Locate the cell with the specified text and output its (X, Y) center coordinate. 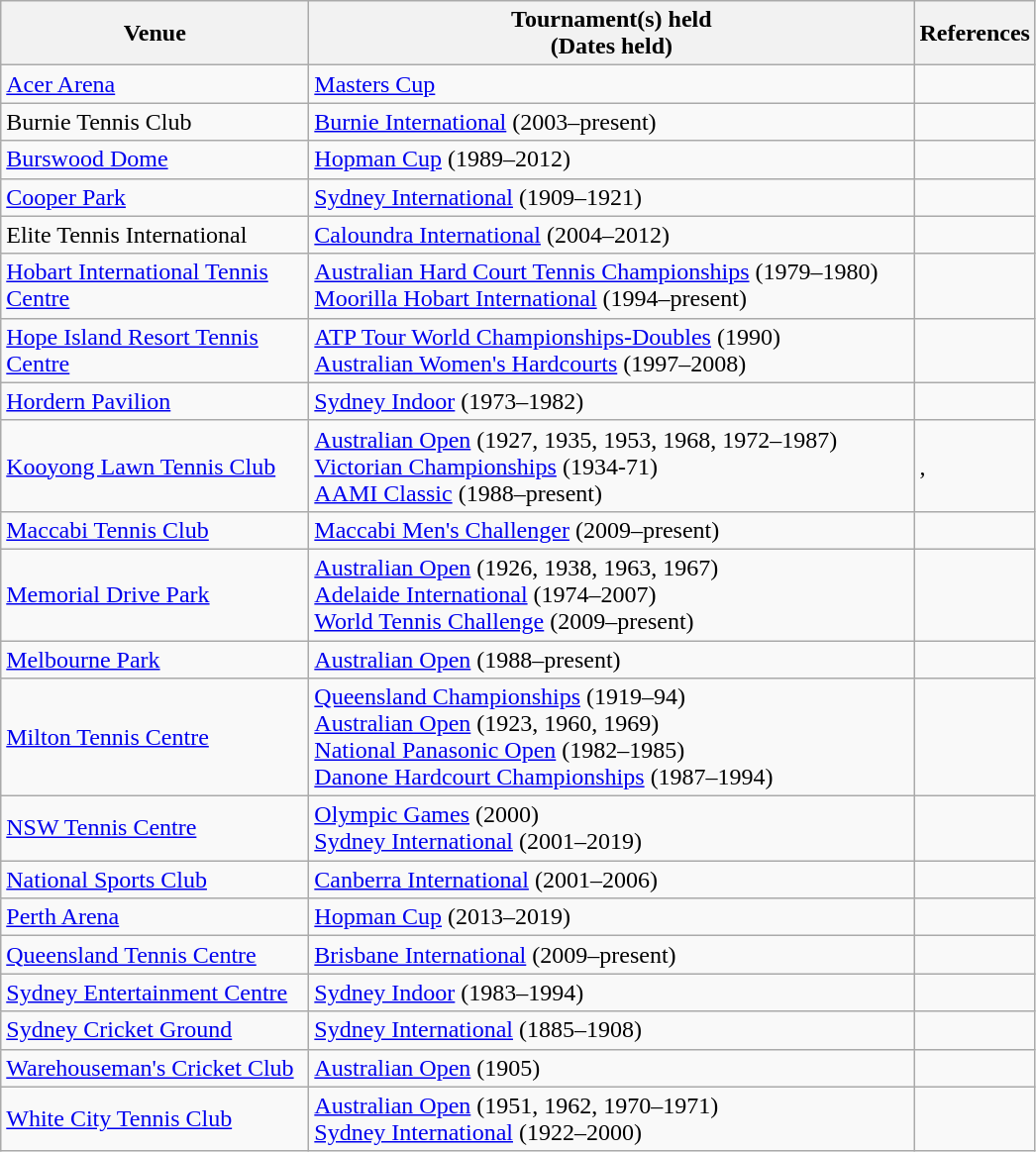
Australian Hard Court Tennis Championships (1979–1980)Moorilla Hobart International (1994–present) (612, 285)
Burswood Dome (155, 159)
Hopman Cup (1989–2012) (612, 159)
Memorial Drive Park (155, 594)
Australian Open (1951, 1962, 1970–1971)Sydney International (1922–2000) (612, 1119)
Olympic Games (2000)Sydney International (2001–2019) (612, 828)
Sydney Indoor (1973–1982) (612, 401)
Hope Island Resort Tennis Centre (155, 351)
Perth Arena (155, 917)
Australian Open (1926, 1938, 1963, 1967)Adelaide International (1974–2007)World Tennis Challenge (2009–present) (612, 594)
Warehouseman's Cricket Club (155, 1068)
Queensland Championships (1919–94) Australian Open (1923, 1960, 1969)National Panasonic Open (1982–1985)Danone Hardcourt Championships (1987–1994) (612, 737)
Burnie Tennis Club (155, 122)
Tournament(s) held(Dates held) (612, 34)
, (975, 466)
Acer Arena (155, 84)
Sydney International (1909–1921) (612, 197)
National Sports Club (155, 880)
Burnie International (2003–present) (612, 122)
Hordern Pavilion (155, 401)
Maccabi Tennis Club (155, 530)
Maccabi Men's Challenger (2009–present) (612, 530)
Hopman Cup (2013–2019) (612, 917)
Sydney International (1885–1908) (612, 1030)
Australian Open (1927, 1935, 1953, 1968, 1972–1987) Victorian Championships (1934-71)AAMI Classic (1988–present) (612, 466)
Cooper Park (155, 197)
Sydney Indoor (1983–1994) (612, 993)
Caloundra International (2004–2012) (612, 235)
Brisbane International (2009–present) (612, 955)
ATP Tour World Championships-Doubles (1990)Australian Women's Hardcourts (1997–2008) (612, 351)
Melbourne Park (155, 659)
Canberra International (2001–2006) (612, 880)
Australian Open (1988–present) (612, 659)
NSW Tennis Centre (155, 828)
Milton Tennis Centre (155, 737)
Hobart International Tennis Centre (155, 285)
Kooyong Lawn Tennis Club (155, 466)
References (975, 34)
Masters Cup (612, 84)
Sydney Entertainment Centre (155, 993)
Elite Tennis International (155, 235)
Venue (155, 34)
Queensland Tennis Centre (155, 955)
Sydney Cricket Ground (155, 1030)
White City Tennis Club (155, 1119)
Australian Open (1905) (612, 1068)
